Pinpoint the cell where the given text exists, returning its [x, y] midpoint coordinate. 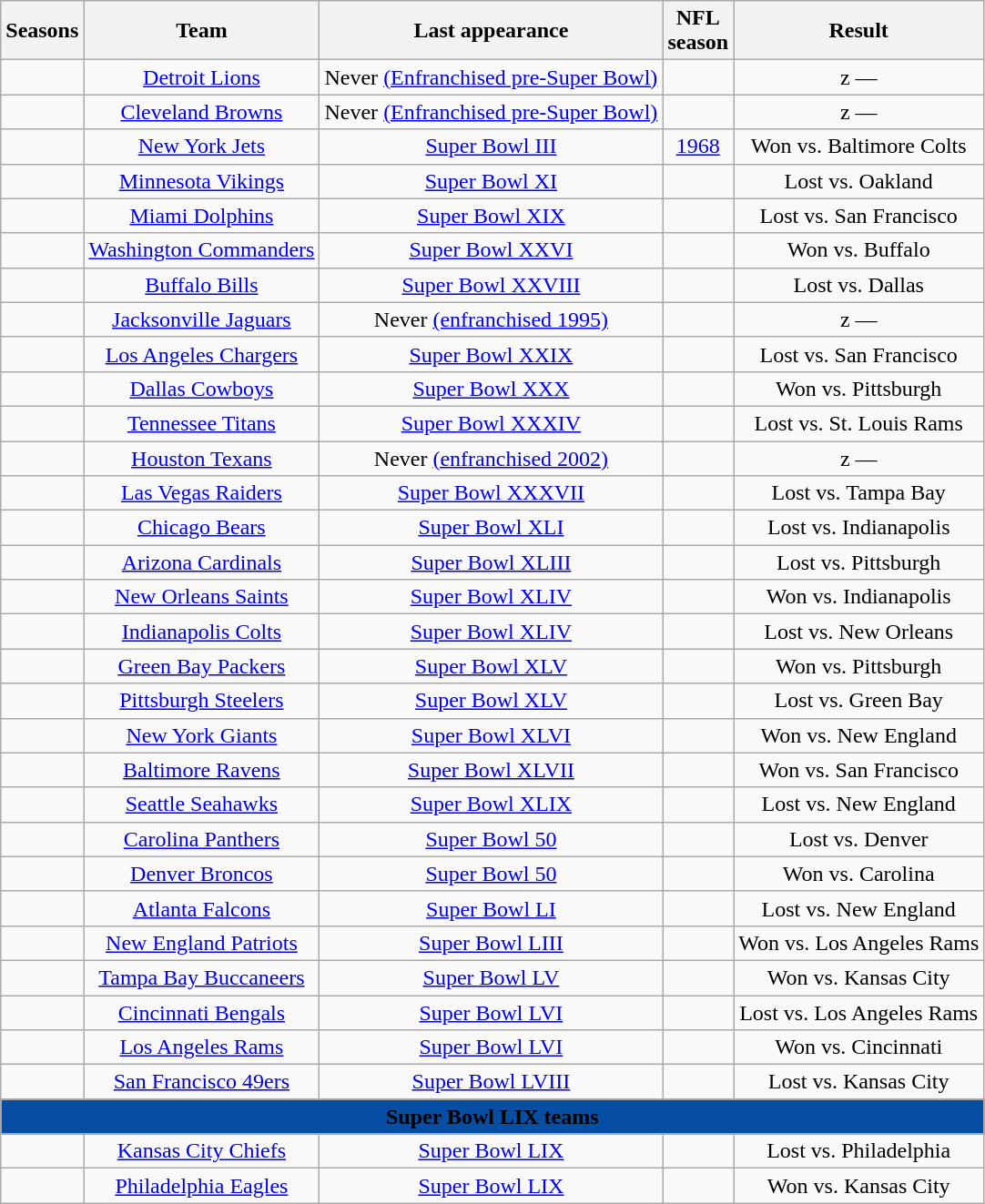
Cincinnati Bengals [202, 1013]
New England Patriots [202, 943]
Won vs. San Francisco [859, 770]
Super Bowl LV [492, 977]
Won vs. Los Angeles Rams [859, 943]
Super Bowl XIX [492, 216]
Los Angeles Chargers [202, 354]
Never (enfranchised 2002) [492, 458]
New York Giants [202, 735]
Last appearance [492, 31]
Super Bowl XXX [492, 389]
Philadelphia Eagles [202, 1186]
Lost vs. Philadelphia [859, 1151]
Team [202, 31]
Super Bowl XXIX [492, 354]
Chicago Bears [202, 528]
Jacksonville Jaguars [202, 319]
Lost vs. New Orleans [859, 632]
Lost vs. Pittsburgh [859, 562]
Minnesota Vikings [202, 181]
Super Bowl XLI [492, 528]
Super Bowl LIX teams [492, 1117]
Won vs. New England [859, 735]
Super Bowl XI [492, 181]
Won vs. Indianapolis [859, 597]
Lost vs. Denver [859, 839]
Super Bowl LIII [492, 943]
Tennessee Titans [202, 423]
Detroit Lions [202, 77]
Lost vs. Indianapolis [859, 528]
New York Jets [202, 147]
Buffalo Bills [202, 285]
Super Bowl XXXVII [492, 493]
Super Bowl LVIII [492, 1082]
Los Angeles Rams [202, 1047]
Won vs. Cincinnati [859, 1047]
Washington Commanders [202, 250]
Lost vs. Tampa Bay [859, 493]
Won vs. Baltimore Colts [859, 147]
Lost vs. Oakland [859, 181]
Baltimore Ravens [202, 770]
Indianapolis Colts [202, 632]
Arizona Cardinals [202, 562]
Kansas City Chiefs [202, 1151]
Carolina Panthers [202, 839]
Super Bowl XLIII [492, 562]
Super Bowl XLIX [492, 804]
Dallas Cowboys [202, 389]
Won vs. Carolina [859, 874]
Denver Broncos [202, 874]
San Francisco 49ers [202, 1082]
Lost vs. Kansas City [859, 1082]
Super Bowl XLVI [492, 735]
Super Bowl III [492, 147]
Tampa Bay Buccaneers [202, 977]
Super Bowl XXVIII [492, 285]
Super Bowl XLVII [492, 770]
Super Bowl XXVI [492, 250]
Won vs. Buffalo [859, 250]
Seattle Seahawks [202, 804]
Miami Dolphins [202, 216]
Las Vegas Raiders [202, 493]
Seasons [42, 31]
1968 [698, 147]
Lost vs. Los Angeles Rams [859, 1013]
Pittsburgh Steelers [202, 701]
Lost vs. Dallas [859, 285]
Green Bay Packers [202, 666]
NFLseason [698, 31]
Super Bowl XXXIV [492, 423]
New Orleans Saints [202, 597]
Lost vs. Green Bay [859, 701]
Cleveland Browns [202, 112]
Super Bowl LI [492, 908]
Result [859, 31]
Never (enfranchised 1995) [492, 319]
Lost vs. St. Louis Rams [859, 423]
Atlanta Falcons [202, 908]
Houston Texans [202, 458]
